Return the (x, y) coordinate for the center point of the cell that contains the specified text.  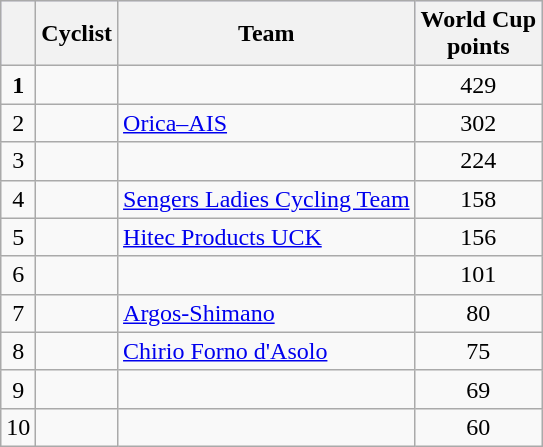
8 (18, 351)
158 (478, 199)
Cyclist (77, 34)
9 (18, 389)
224 (478, 161)
2 (18, 123)
429 (478, 85)
101 (478, 275)
4 (18, 199)
Sengers Ladies Cycling Team (267, 199)
5 (18, 237)
Argos-Shimano (267, 313)
7 (18, 313)
302 (478, 123)
Team (267, 34)
69 (478, 389)
3 (18, 161)
Chirio Forno d'Asolo (267, 351)
80 (478, 313)
10 (18, 427)
Orica–AIS (267, 123)
60 (478, 427)
1 (18, 85)
156 (478, 237)
Hitec Products UCK (267, 237)
World Cuppoints (478, 34)
6 (18, 275)
75 (478, 351)
